Provide the (x, y) coordinate of the cell's center where the given text is located.  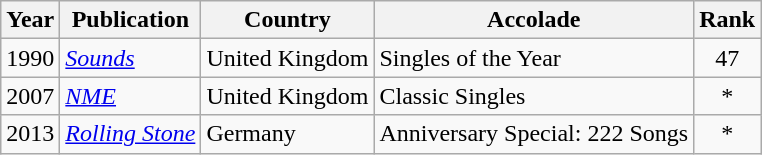
1990 (30, 58)
NME (130, 96)
Germany (288, 134)
Singles of the Year (534, 58)
Sounds (130, 58)
2007 (30, 96)
Anniversary Special: 222 Songs (534, 134)
Rolling Stone (130, 134)
Classic Singles (534, 96)
Country (288, 20)
2013 (30, 134)
47 (728, 58)
Accolade (534, 20)
Year (30, 20)
Publication (130, 20)
Rank (728, 20)
